For the text-containing cell, return its midpoint in [x, y] coordinate format. 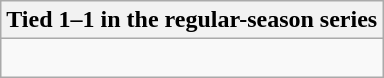
Tied 1–1 in the regular-season series [192, 20]
